Find where the given text appears and provide that cell's center as [X, Y] coordinate. 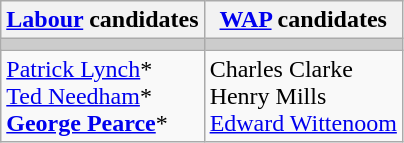
Charles ClarkeHenry MillsEdward Wittenoom [303, 96]
WAP candidates [303, 20]
Labour candidates [102, 20]
Patrick Lynch*Ted Needham*George Pearce* [102, 96]
